For the text-containing cell, return its midpoint in [x, y] coordinate format. 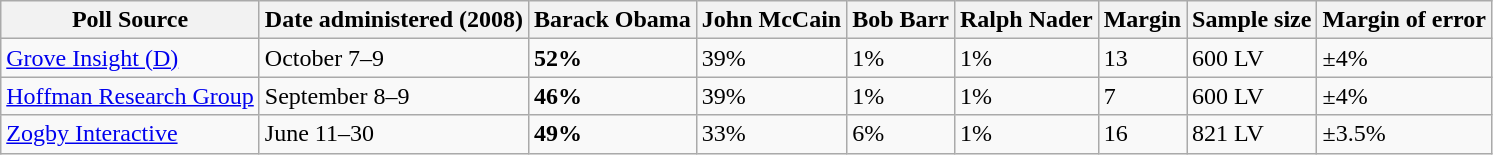
33% [771, 134]
Margin of error [1404, 20]
16 [1142, 134]
13 [1142, 58]
7 [1142, 96]
49% [613, 134]
Poll Source [130, 20]
±3.5% [1404, 134]
46% [613, 96]
Bob Barr [901, 20]
October 7–9 [394, 58]
52% [613, 58]
Grove Insight (D) [130, 58]
Date administered (2008) [394, 20]
September 8–9 [394, 96]
John McCain [771, 20]
Barack Obama [613, 20]
6% [901, 134]
Margin [1142, 20]
821 LV [1252, 134]
Sample size [1252, 20]
Zogby Interactive [130, 134]
June 11–30 [394, 134]
Ralph Nader [1026, 20]
Hoffman Research Group [130, 96]
